Provide the [X, Y] coordinate of the cell's center where the given text is located.  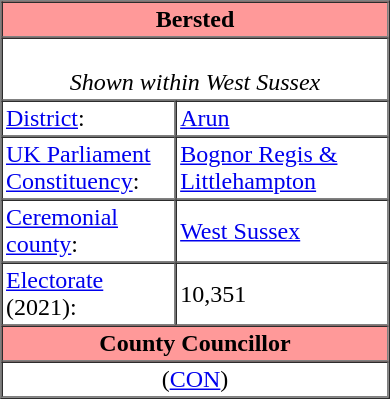
Bognor Regis & Littlehampton [282, 168]
County Councillor [196, 344]
Bersted [196, 20]
District: [89, 118]
Ceremonial county: [89, 232]
UK Parliament Constituency: [89, 168]
10,351 [282, 294]
(CON) [196, 380]
Shown within West Sussex [196, 70]
Arun [282, 118]
West Sussex [282, 232]
Electorate (2021): [89, 294]
